Provide the [x, y] coordinate of the cell's center where the given text is located.  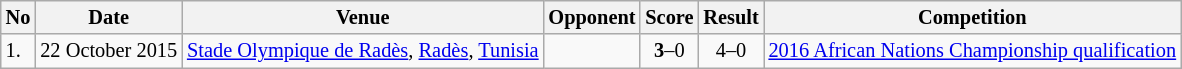
Score [669, 17]
No [18, 17]
Date [108, 17]
Competition [972, 17]
Result [730, 17]
Venue [362, 17]
1. [18, 51]
Stade Olympique de Radès, Radès, Tunisia [362, 51]
3–0 [669, 51]
22 October 2015 [108, 51]
2016 African Nations Championship qualification [972, 51]
Opponent [592, 17]
4–0 [730, 51]
